Locate the cell with the specified text and output its [X, Y] center coordinate. 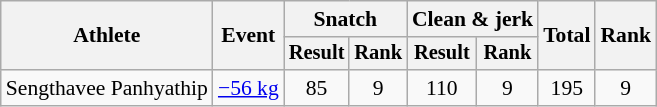
Athlete [107, 36]
−56 kg [248, 88]
Clean & jerk [472, 19]
195 [566, 88]
110 [442, 88]
Sengthavee Panhyathip [107, 88]
Snatch [346, 19]
Total [566, 36]
85 [317, 88]
Event [248, 36]
